For the text-containing cell, return its midpoint in [x, y] coordinate format. 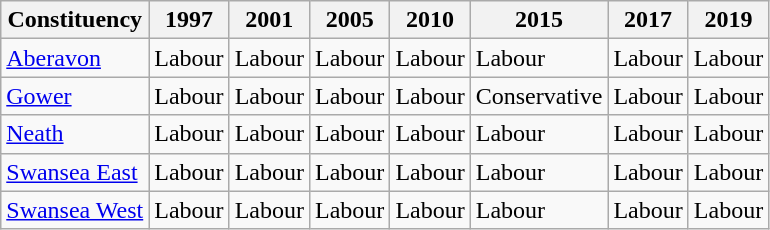
Gower [75, 96]
Aberavon [75, 58]
2010 [430, 20]
2001 [269, 20]
Swansea West [75, 210]
2005 [349, 20]
Swansea East [75, 172]
1997 [189, 20]
2017 [648, 20]
2015 [539, 20]
2019 [728, 20]
Constituency [75, 20]
Neath [75, 134]
Conservative [539, 96]
